Identify which cell holds the provided text, then report its [x, y] central coordinate. 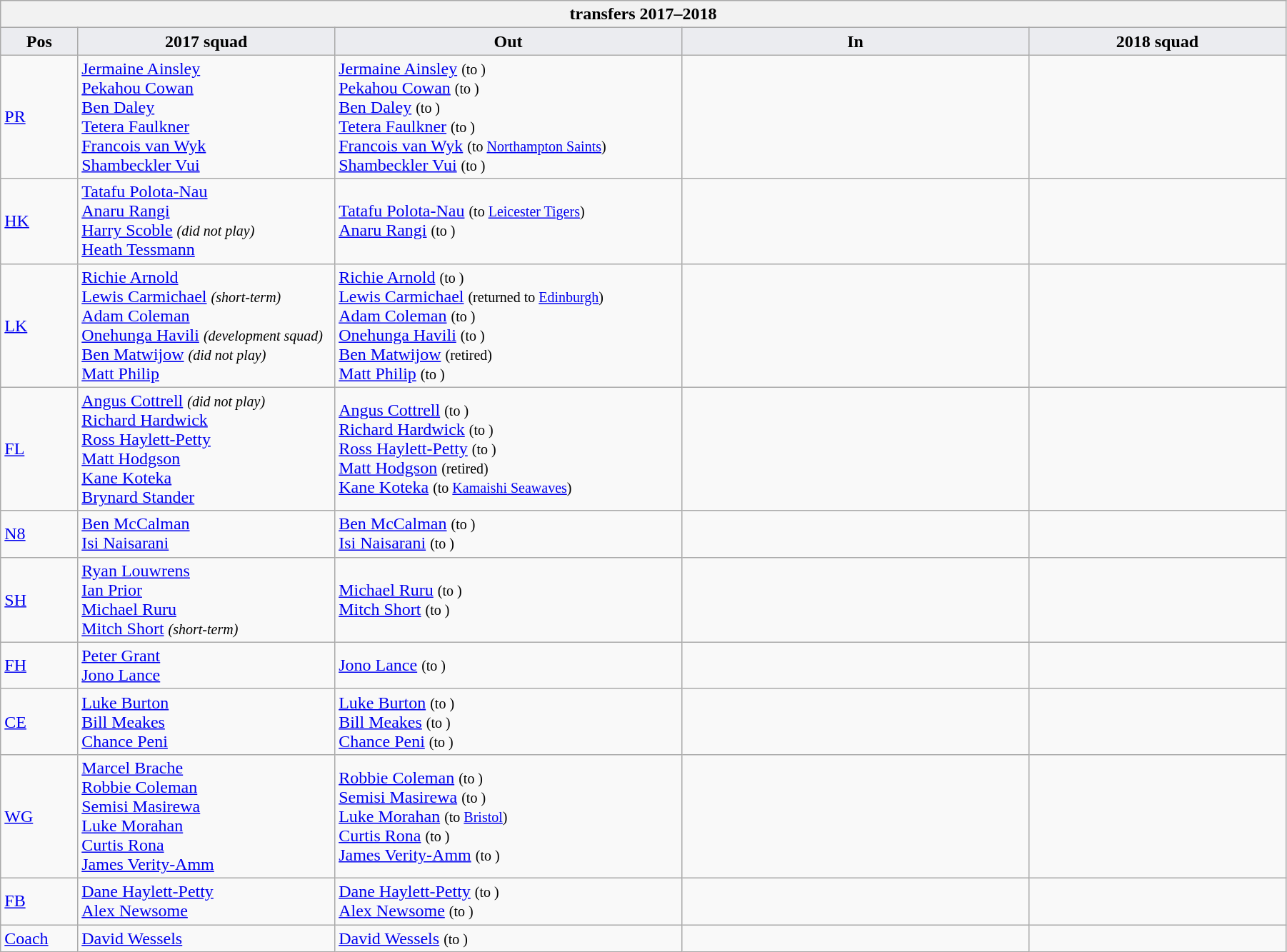
Luke Burton (to ) Bill Meakes (to ) Chance Peni (to ) [509, 721]
FL [39, 449]
2018 squad [1157, 41]
CE [39, 721]
Out [509, 41]
Dane Haylett-Petty Alex Newsome [206, 901]
Jermaine Ainsley (to ) Pekahou Cowan (to ) Ben Daley (to ) Tetera Faulkner (to ) Francois van Wyk (to Northampton Saints) Shambeckler Vui (to ) [509, 117]
Marcel Brache Robbie Coleman Semisi Masirewa Luke Morahan Curtis Rona James Verity-Amm [206, 816]
N8 [39, 534]
FB [39, 901]
Jermaine Ainsley Pekahou Cowan Ben Daley Tetera Faulkner Francois van Wyk Shambeckler Vui [206, 117]
LK [39, 326]
Richie Arnold Lewis Carmichael (short-term) Adam Coleman Onehunga Havili (development squad) Ben Matwijow (did not play) Matt Philip [206, 326]
Pos [39, 41]
Angus Cottrell (did not play) Richard Hardwick Ross Haylett-Petty Matt Hodgson Kane Koteka Brynard Stander [206, 449]
transfers 2017–2018 [643, 14]
Coach [39, 938]
Jono Lance (to ) [509, 666]
David Wessels (to ) [509, 938]
In [856, 41]
David Wessels [206, 938]
Ben McCalman (to ) Isi Naisarani (to ) [509, 534]
SH [39, 600]
Peter Grant Jono Lance [206, 666]
Tatafu Polota-Nau Anaru Rangi Harry Scoble (did not play) Heath Tessmann [206, 221]
Tatafu Polota-Nau (to Leicester Tigers) Anaru Rangi (to ) [509, 221]
PR [39, 117]
FH [39, 666]
Ben McCalman Isi Naisarani [206, 534]
Dane Haylett-Petty (to ) Alex Newsome (to ) [509, 901]
Michael Ruru (to ) Mitch Short (to ) [509, 600]
HK [39, 221]
Luke Burton Bill Meakes Chance Peni [206, 721]
WG [39, 816]
Robbie Coleman (to ) Semisi Masirewa (to ) Luke Morahan (to Bristol) Curtis Rona (to ) James Verity-Amm (to ) [509, 816]
Angus Cottrell (to ) Richard Hardwick (to ) Ross Haylett-Petty (to ) Matt Hodgson (retired) Kane Koteka (to Kamaishi Seawaves) [509, 449]
2017 squad [206, 41]
Richie Arnold (to ) Lewis Carmichael (returned to Edinburgh) Adam Coleman (to ) Onehunga Havili (to ) Ben Matwijow (retired) Matt Philip (to ) [509, 326]
Ryan Louwrens Ian Prior Michael Ruru Mitch Short (short-term) [206, 600]
